Pinpoint the cell where the given text exists, returning its (x, y) midpoint coordinate. 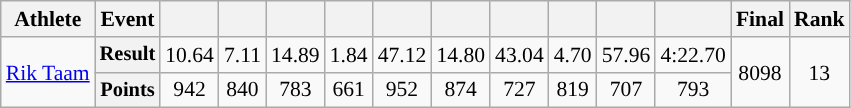
707 (626, 90)
14.89 (296, 55)
57.96 (626, 55)
10.64 (190, 55)
14.80 (460, 55)
874 (460, 90)
840 (242, 90)
Final (760, 19)
819 (573, 90)
4:22.70 (692, 55)
Result (128, 55)
793 (692, 90)
47.12 (402, 55)
942 (190, 90)
Rik Taam (48, 72)
4.70 (573, 55)
8098 (760, 72)
783 (296, 90)
43.04 (520, 55)
7.11 (242, 55)
Rank (820, 19)
Athlete (48, 19)
Event (128, 19)
727 (520, 90)
661 (349, 90)
13 (820, 72)
952 (402, 90)
Points (128, 90)
1.84 (349, 55)
